Detect which cell encompasses the target text, then output its [x, y] center coordinate. 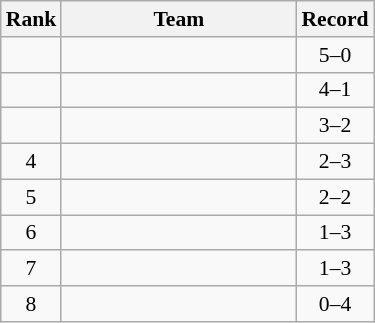
7 [32, 269]
6 [32, 233]
8 [32, 304]
3–2 [334, 126]
0–4 [334, 304]
Rank [32, 19]
5 [32, 197]
5–0 [334, 55]
2–3 [334, 162]
Record [334, 19]
2–2 [334, 197]
Team [178, 19]
4 [32, 162]
4–1 [334, 90]
